Search for the cell housing the specified text and yield its [x, y] center coordinate. 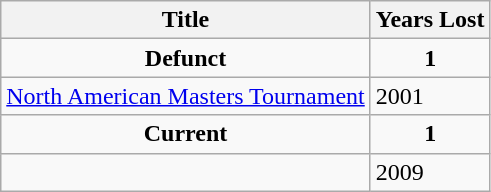
Current [186, 134]
Years Lost [430, 20]
Title [186, 20]
North American Masters Tournament [186, 96]
Defunct [186, 58]
2009 [430, 172]
2001 [430, 96]
